Return the [x, y] coordinate for the center point of the cell that contains the specified text.  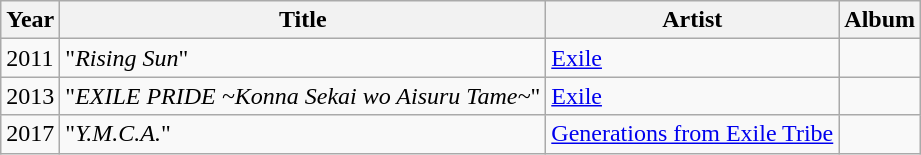
Year [30, 20]
Title [303, 20]
2011 [30, 58]
2017 [30, 134]
Album [880, 20]
"Y.M.C.A." [303, 134]
"EXILE PRIDE ~Konna Sekai wo Aisuru Tame~" [303, 96]
2013 [30, 96]
Generations from Exile Tribe [692, 134]
Artist [692, 20]
"Rising Sun" [303, 58]
